Find where the given text appears and provide that cell's center as (x, y) coordinate. 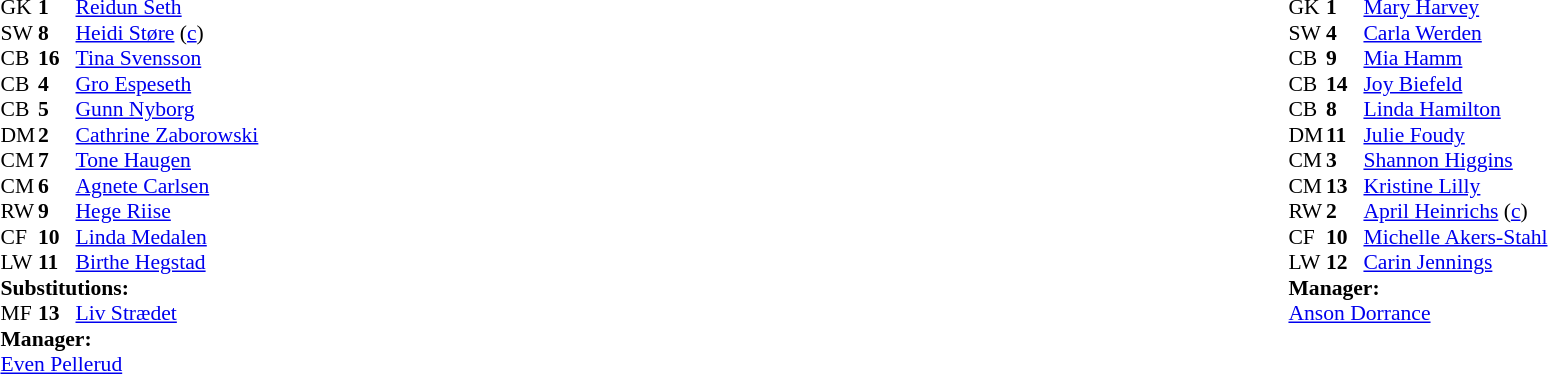
3 (1345, 161)
Mia Hamm (1455, 59)
Michelle Akers-Stahl (1455, 237)
Hege Riise (168, 211)
Substitutions: (129, 288)
Joy Biefeld (1455, 84)
Heidi Støre (c) (168, 33)
MF (19, 313)
Gro Espeseth (168, 84)
Julie Foudy (1455, 135)
Liv Strædet (168, 313)
Tone Haugen (168, 161)
12 (1345, 263)
5 (57, 109)
Tina Svensson (168, 59)
Shannon Higgins (1455, 161)
Agnete Carlsen (168, 186)
Linda Medalen (168, 237)
7 (57, 161)
Linda Hamilton (1455, 109)
April Heinrichs (c) (1455, 211)
Birthe Hegstad (168, 263)
Cathrine Zaborowski (168, 135)
Carin Jennings (1455, 263)
6 (57, 186)
Carla Werden (1455, 33)
14 (1345, 84)
Kristine Lilly (1455, 186)
16 (57, 59)
Gunn Nyborg (168, 109)
Anson Dorrance (1418, 313)
